Provide the (X, Y) coordinate of the cell's center where the given text is located.  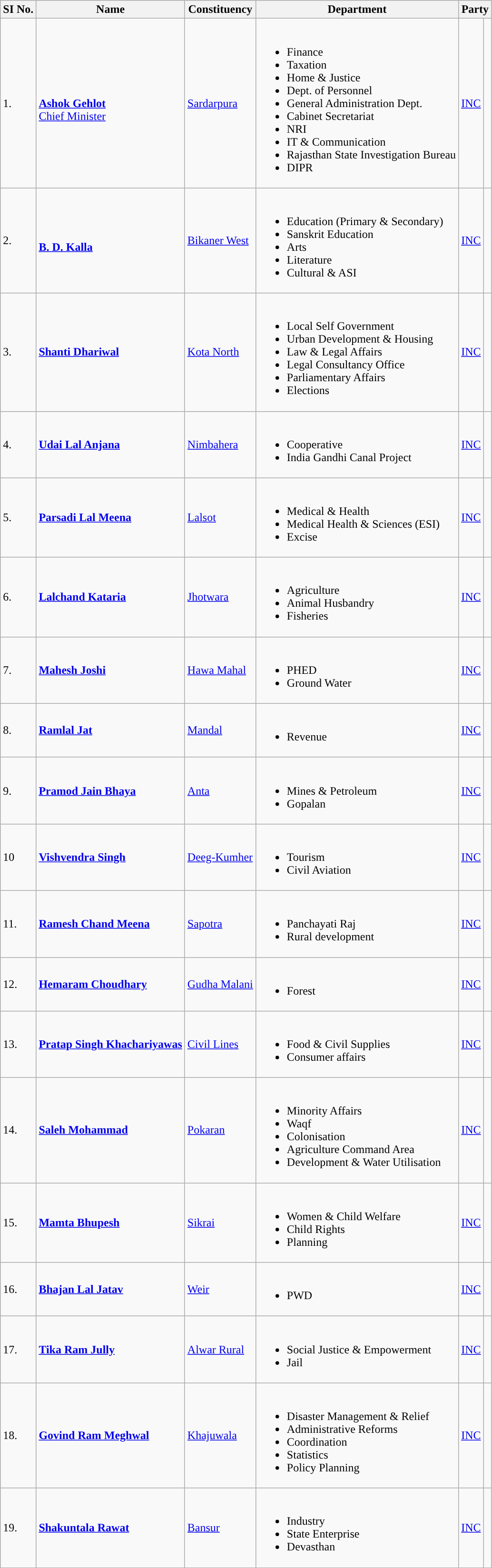
Revenue (357, 730)
Party (475, 10)
16. (18, 1290)
Saleh Mohammad (110, 1131)
11. (18, 924)
Bansur (220, 1528)
1. (18, 103)
Ashok GehlotChief Minister (110, 103)
B. D. Kalla (110, 241)
4. (18, 444)
Name (110, 10)
2. (18, 241)
8. (18, 730)
TourismCivil Aviation (357, 857)
Tika Ram Jully (110, 1350)
Ramesh Chand Meena (110, 924)
10 (18, 857)
PWD (357, 1290)
Bikaner West (220, 241)
7. (18, 670)
Civil Lines (220, 1045)
Local Self GovernmentUrban Development & HousingLaw & Legal AffairsLegal Consultancy OfficeParliamentary AffairsElections (357, 352)
Pratap Singh Khachariyawas (110, 1045)
Education (Primary & Secondary)Sanskrit EducationArtsLiteratureCultural & ASI (357, 241)
Nimbahera (220, 444)
Kota North (220, 352)
Department (357, 10)
6. (18, 597)
Deeg-Kumher (220, 857)
Lalsot (220, 518)
SI No. (18, 10)
Pramod Jain Bhaya (110, 790)
CooperativeIndia Gandhi Canal Project (357, 444)
Anta (220, 790)
12. (18, 984)
PHEDGround Water (357, 670)
Khajuwala (220, 1435)
Bhajan Lal Jatav (110, 1290)
Mahesh Joshi (110, 670)
Hemaram Choudhary (110, 984)
IndustryState EnterpriseDevasthan (357, 1528)
Forest (357, 984)
Sardarpura (220, 103)
Shanti Dhariwal (110, 352)
15. (18, 1223)
Constituency (220, 10)
19. (18, 1528)
Panchayati RajRural development (357, 924)
AgricultureAnimal HusbandryFisheries (357, 597)
Parsadi Lal Meena (110, 518)
Ramlal Jat (110, 730)
17. (18, 1350)
Sikrai (220, 1223)
Lalchand Kataria (110, 597)
3. (18, 352)
Sapotra (220, 924)
Mamta Bhupesh (110, 1223)
Women & Child WelfareChild RightsPlanning (357, 1223)
Pokaran (220, 1131)
5. (18, 518)
Hawa Mahal (220, 670)
13. (18, 1045)
Shakuntala Rawat (110, 1528)
9. (18, 790)
Mandal (220, 730)
Udai Lal Anjana (110, 444)
Gudha Malani (220, 984)
Vishvendra Singh (110, 857)
14. (18, 1131)
18. (18, 1435)
Jhotwara (220, 597)
Medical & HealthMedical Health & Sciences (ESI)Excise (357, 518)
Food & Civil SuppliesConsumer affairs (357, 1045)
Alwar Rural (220, 1350)
Weir (220, 1290)
Disaster Management & ReliefAdministrative ReformsCoordinationStatisticsPolicy Planning (357, 1435)
Mines & PetroleumGopalan (357, 790)
Social Justice & EmpowermentJail (357, 1350)
Minority AffairsWaqfColonisationAgriculture Command AreaDevelopment & Water Utilisation (357, 1131)
Govind Ram Meghwal (110, 1435)
